Extract the [X, Y] coordinate from the center of the cell holding the provided text.  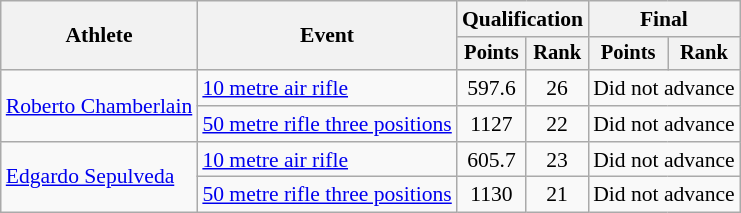
Athlete [100, 36]
Final [664, 19]
Event [327, 36]
605.7 [492, 160]
26 [557, 88]
22 [557, 124]
21 [557, 195]
Roberto Chamberlain [100, 106]
23 [557, 160]
Edgardo Sepulveda [100, 178]
1127 [492, 124]
597.6 [492, 88]
1130 [492, 195]
Qualification [522, 19]
